Identify which cell holds the provided text, then report its (X, Y) central coordinate. 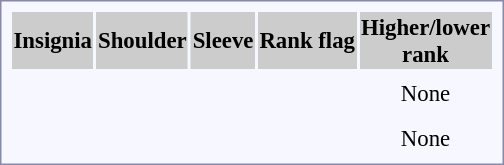
Shoulder (143, 40)
Higher/lowerrank (425, 40)
Insignia (53, 40)
Rank flag (308, 40)
Sleeve (223, 40)
